From the cell containing the given text, extract its center point as (X, Y) coordinate. 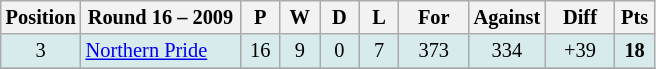
16 (260, 51)
+39 (580, 51)
W (300, 17)
Diff (580, 17)
18 (635, 51)
Against (508, 17)
0 (340, 51)
3 (41, 51)
Pts (635, 17)
P (260, 17)
373 (434, 51)
Position (41, 17)
For (434, 17)
9 (300, 51)
7 (379, 51)
Northern Pride (161, 51)
L (379, 17)
334 (508, 51)
D (340, 17)
Round 16 – 2009 (161, 17)
